Find where the given text appears and provide that cell's center as [X, Y] coordinate. 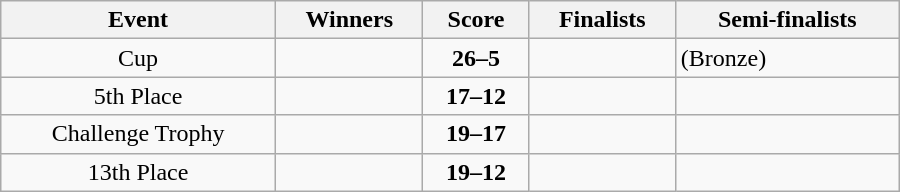
Event [138, 20]
Winners [348, 20]
26–5 [476, 58]
Challenge Trophy [138, 134]
Semi-finalists [787, 20]
Score [476, 20]
(Bronze) [787, 58]
19–12 [476, 172]
Finalists [602, 20]
17–12 [476, 96]
5th Place [138, 96]
19–17 [476, 134]
13th Place [138, 172]
Cup [138, 58]
